Capture the cell that displays the provided text and extract its (x, y) central coordinate. 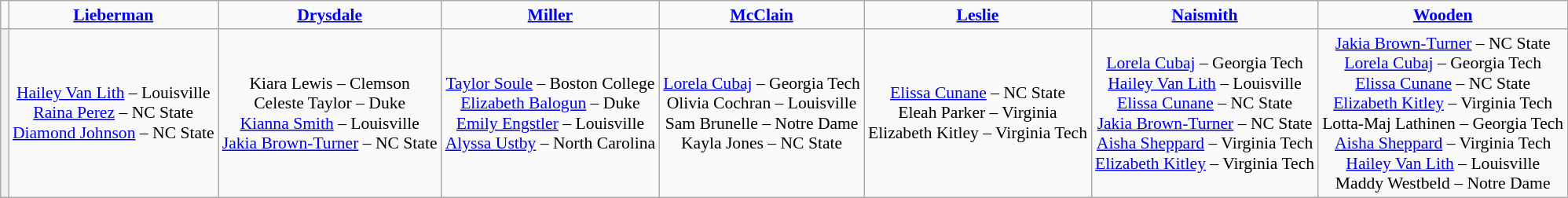
Miller (551, 15)
McClain (762, 15)
Naismith (1205, 15)
Lorela Cubaj – Georgia TechOlivia Cochran – LouisvilleSam Brunelle – Notre DameKayla Jones – NC State (762, 113)
Leslie (977, 15)
Lieberman (113, 15)
Wooden (1442, 15)
Kiara Lewis – ClemsonCeleste Taylor – DukeKianna Smith – LouisvilleJakia Brown-Turner – NC State (330, 113)
Elissa Cunane – NC StateEleah Parker – VirginiaElizabeth Kitley – Virginia Tech (977, 113)
Drysdale (330, 15)
Taylor Soule – Boston CollegeElizabeth Balogun – DukeEmily Engstler – LouisvilleAlyssa Ustby – North Carolina (551, 113)
Hailey Van Lith – LouisvilleRaina Perez – NC StateDiamond Johnson – NC State (113, 113)
